Capture the cell that displays the provided text and extract its (x, y) central coordinate. 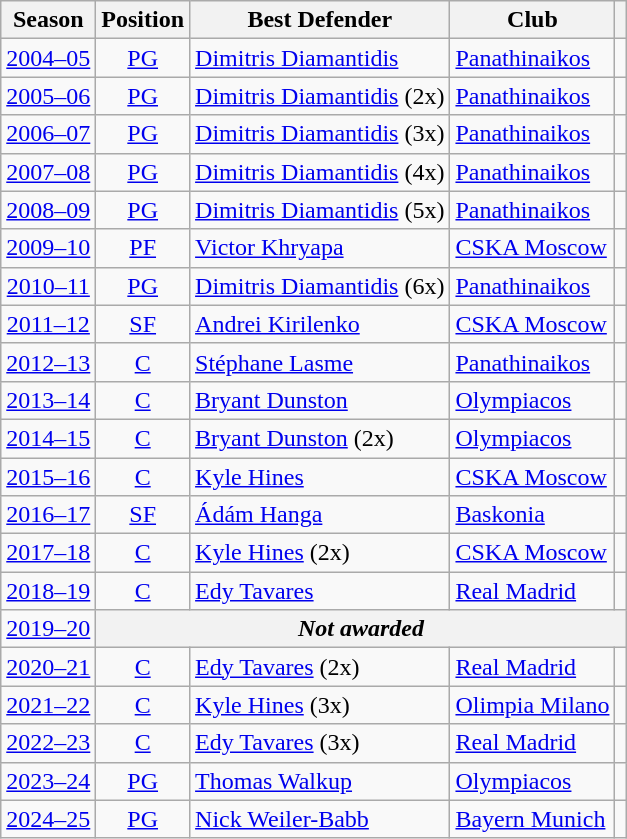
2015–16 (48, 477)
Bryant Dunston (2x) (320, 438)
2007–08 (48, 172)
Dimitris Diamantidis (3x) (320, 134)
Ádám Hanga (320, 515)
Dimitris Diamantidis (6x) (320, 286)
Dimitris Diamantidis (320, 58)
2008–09 (48, 210)
PF (143, 248)
Andrei Kirilenko (320, 324)
Position (143, 20)
2005–06 (48, 96)
Kyle Hines (320, 477)
2017–18 (48, 553)
2019–20 (48, 629)
2009–10 (48, 248)
Olimpia Milano (532, 705)
Club (532, 20)
Bayern Munich (532, 819)
Kyle Hines (2x) (320, 553)
Kyle Hines (3x) (320, 705)
2016–17 (48, 515)
Edy Tavares (320, 591)
Dimitris Diamantidis (5x) (320, 210)
Season (48, 20)
Edy Tavares (2x) (320, 667)
Baskonia (532, 515)
2023–24 (48, 781)
Not awarded (361, 629)
Stéphane Lasme (320, 362)
Dimitris Diamantidis (2x) (320, 96)
2011–12 (48, 324)
Bryant Dunston (320, 400)
2012–13 (48, 362)
Edy Tavares (3x) (320, 743)
2010–11 (48, 286)
Nick Weiler-Babb (320, 819)
Victor Khryapa (320, 248)
2004–05 (48, 58)
2022–23 (48, 743)
Dimitris Diamantidis (4x) (320, 172)
2018–19 (48, 591)
2006–07 (48, 134)
2020–21 (48, 667)
2013–14 (48, 400)
2021–22 (48, 705)
2014–15 (48, 438)
2024–25 (48, 819)
Thomas Walkup (320, 781)
Best Defender (320, 20)
